Search for the cell housing the specified text and yield its (x, y) center coordinate. 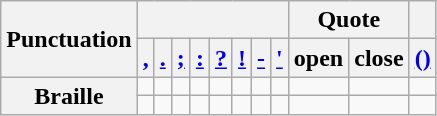
: (200, 58)
close (379, 58)
open (318, 58)
, (146, 58)
- (262, 58)
' (280, 58)
Punctuation (69, 39)
. (162, 58)
! (242, 58)
; (180, 58)
? (220, 58)
Braille (69, 96)
Quote (348, 20)
() (422, 58)
